Determine the [x, y] coordinate at the center of the cell enclosing the given text.  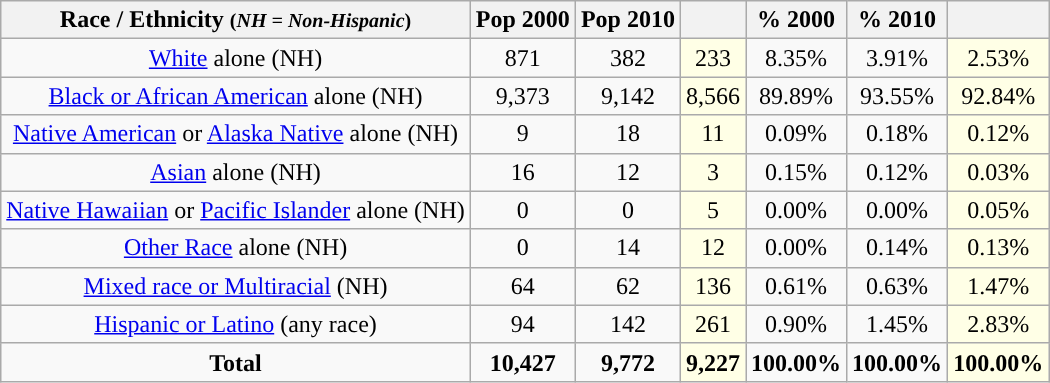
0.05% [998, 210]
2.53% [998, 58]
Race / Ethnicity (NH = Non-Hispanic) [236, 20]
18 [628, 134]
Pop 2010 [628, 20]
62 [628, 286]
10,427 [522, 362]
8,566 [712, 96]
233 [712, 58]
9,373 [522, 96]
93.55% [898, 96]
261 [712, 324]
0.09% [796, 134]
92.84% [998, 96]
8.35% [796, 58]
9,772 [628, 362]
Black or African American alone (NH) [236, 96]
64 [522, 286]
Native Hawaiian or Pacific Islander alone (NH) [236, 210]
9 [522, 134]
0.14% [898, 248]
Pop 2000 [522, 20]
871 [522, 58]
0.90% [796, 324]
% 2000 [796, 20]
14 [628, 248]
94 [522, 324]
0.15% [796, 172]
1.45% [898, 324]
1.47% [998, 286]
136 [712, 286]
Other Race alone (NH) [236, 248]
382 [628, 58]
3.91% [898, 58]
9,142 [628, 96]
3 [712, 172]
Mixed race or Multiracial (NH) [236, 286]
% 2010 [898, 20]
9,227 [712, 362]
Asian alone (NH) [236, 172]
0.13% [998, 248]
White alone (NH) [236, 58]
0.63% [898, 286]
0.18% [898, 134]
0.61% [796, 286]
2.83% [998, 324]
Total [236, 362]
Hispanic or Latino (any race) [236, 324]
5 [712, 210]
16 [522, 172]
Native American or Alaska Native alone (NH) [236, 134]
0.03% [998, 172]
11 [712, 134]
89.89% [796, 96]
142 [628, 324]
